Detect which cell encompasses the target text, then output its [x, y] center coordinate. 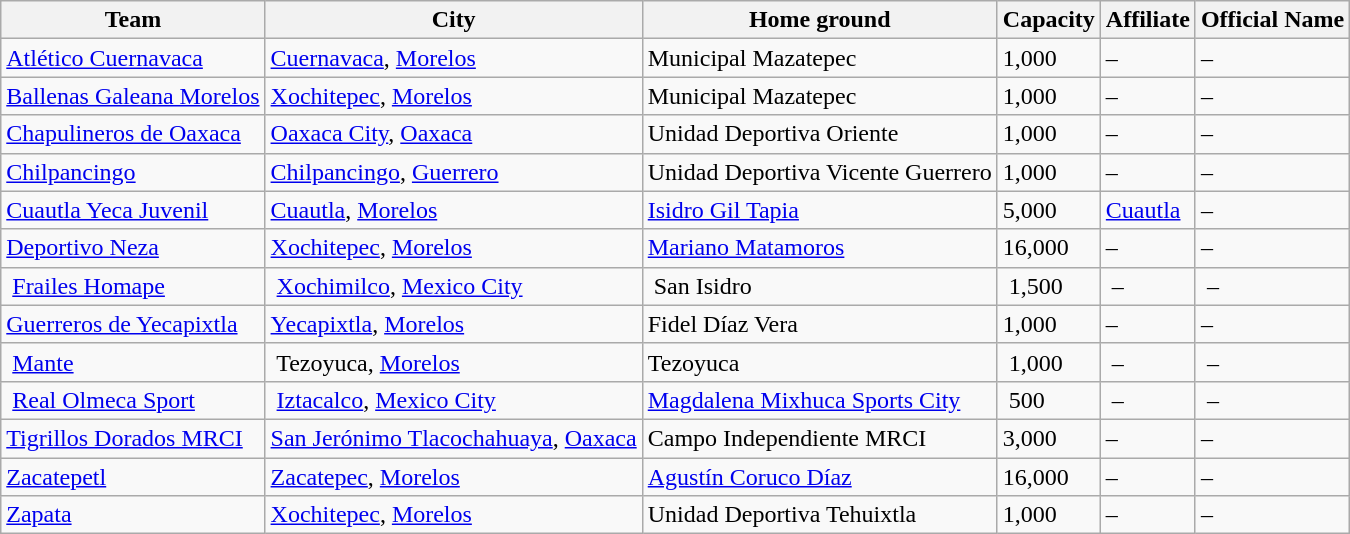
Yecapixtla, Morelos [454, 324]
Mariano Matamoros [820, 248]
3,000 [1048, 438]
Frailes Homape [133, 286]
Tezoyuca [820, 362]
Cuernavaca, Morelos [454, 58]
Chilpancingo, Guerrero [454, 172]
Tezoyuca, Morelos [454, 362]
Unidad Deportiva Vicente Guerrero [820, 172]
Zacatepec, Morelos [454, 477]
Cuautla [1148, 210]
Isidro Gil Tapia [820, 210]
1,500 [1048, 286]
Fidel Díaz Vera [820, 324]
Home ground [820, 20]
Zapata [133, 515]
Affiliate [1148, 20]
San Jerónimo Tlacochahuaya, Oaxaca [454, 438]
Deportivo Neza [133, 248]
Guerreros de Yecapixtla [133, 324]
City [454, 20]
San Isidro [820, 286]
Magdalena Mixhuca Sports City [820, 400]
Campo Independiente MRCI [820, 438]
Tigrillos Dorados MRCI [133, 438]
Official Name [1272, 20]
Mante [133, 362]
500 [1048, 400]
Cuautla Yeca Juvenil [133, 210]
Unidad Deportiva Oriente [820, 134]
Chilpancingo [133, 172]
Team [133, 20]
Ballenas Galeana Morelos [133, 96]
5,000 [1048, 210]
Atlético Cuernavaca [133, 58]
Zacatepetl [133, 477]
Oaxaca City, Oaxaca [454, 134]
Agustín Coruco Díaz [820, 477]
Real Olmeca Sport [133, 400]
Unidad Deportiva Tehuixtla [820, 515]
Chapulineros de Oaxaca [133, 134]
Iztacalco, Mexico City [454, 400]
Cuautla, Morelos [454, 210]
Capacity [1048, 20]
Xochimilco, Mexico City [454, 286]
